Provide the (X, Y) coordinate of the cell's center where the given text is located.  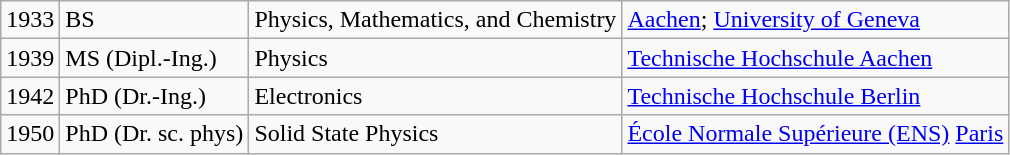
1950 (30, 134)
PhD (Dr.-Ing.) (154, 96)
PhD (Dr. sc. phys) (154, 134)
1942 (30, 96)
École Normale Supérieure (ENS) Paris (816, 134)
Technische Hochschule Aachen (816, 58)
1939 (30, 58)
Technische Hochschule Berlin (816, 96)
1933 (30, 20)
Physics (436, 58)
Physics, Mathematics, and Chemistry (436, 20)
BS (154, 20)
Aachen; University of Geneva (816, 20)
MS (Dipl.-Ing.) (154, 58)
Solid State Physics (436, 134)
Electronics (436, 96)
